Pinpoint the cell where the given text exists, returning its [X, Y] midpoint coordinate. 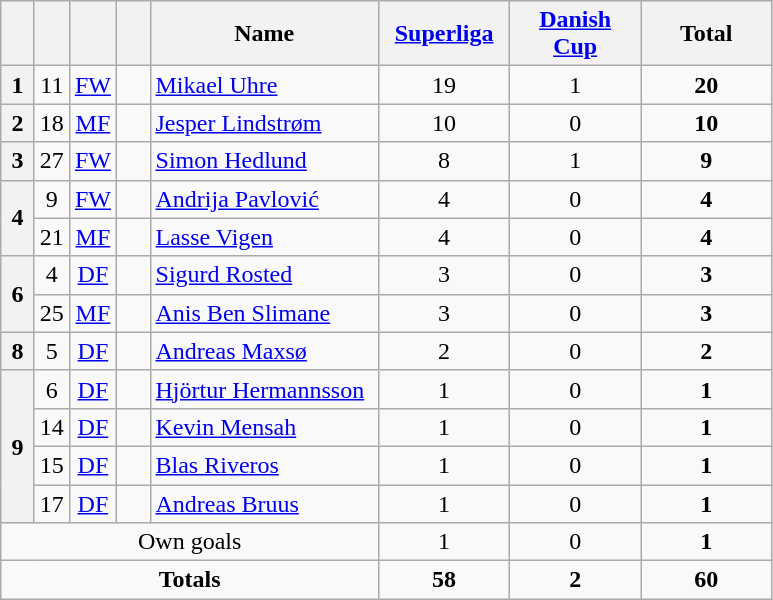
Simon Hedlund [264, 161]
Sigurd Rosted [264, 275]
17 [52, 503]
Andreas Maxsø [264, 351]
Mikael Uhre [264, 85]
Totals [190, 580]
Total [706, 34]
20 [706, 85]
60 [706, 580]
Jesper Lindstrøm [264, 123]
25 [52, 313]
Own goals [190, 542]
18 [52, 123]
Blas Riveros [264, 465]
Andrija Pavlović [264, 199]
15 [52, 465]
Danish Cup [576, 34]
27 [52, 161]
Hjörtur Hermannsson [264, 389]
Kevin Mensah [264, 427]
Name [264, 34]
Lasse Vigen [264, 237]
14 [52, 427]
19 [444, 85]
21 [52, 237]
11 [52, 85]
Superliga [444, 34]
Anis Ben Slimane [264, 313]
58 [444, 580]
5 [52, 351]
Andreas Bruus [264, 503]
